For the text-containing cell, return its midpoint in (x, y) coordinate format. 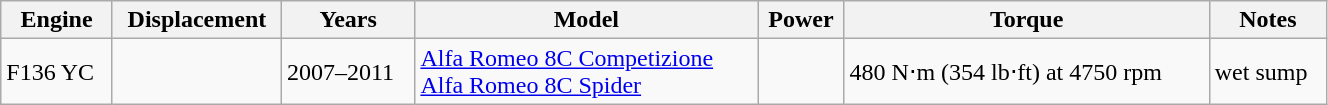
Torque (1026, 20)
wet sump (1268, 72)
Years (348, 20)
Displacement (196, 20)
480 N⋅m (354 lb⋅ft) at 4750 rpm (1026, 72)
Model (586, 20)
Alfa Romeo 8C CompetizioneAlfa Romeo 8C Spider (586, 72)
F136 YC (57, 72)
2007–2011 (348, 72)
Notes (1268, 20)
Engine (57, 20)
Power (801, 20)
